Return the [X, Y] coordinate for the center point of the cell that contains the specified text.  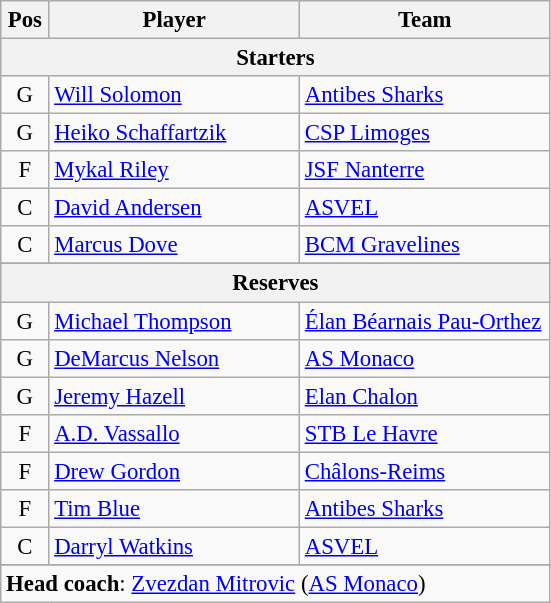
Head coach: Zvezdan Mitrovic (AS Monaco) [276, 584]
David Andersen [174, 208]
Pos [25, 20]
Elan Chalon [424, 396]
Darryl Watkins [174, 546]
STB Le Havre [424, 433]
Drew Gordon [174, 471]
BCM Gravelines [424, 245]
Châlons-Reims [424, 471]
Heiko Schaffartzik [174, 133]
Marcus Dove [174, 245]
Tim Blue [174, 509]
Jeremy Hazell [174, 396]
DeMarcus Nelson [174, 358]
Will Solomon [174, 95]
Player [174, 20]
AS Monaco [424, 358]
Reserves [276, 283]
Michael Thompson [174, 321]
Élan Béarnais Pau-Orthez [424, 321]
Team [424, 20]
A.D. Vassallo [174, 433]
Starters [276, 58]
JSF Nanterre [424, 170]
Mykal Riley [174, 170]
CSP Limoges [424, 133]
